Locate the cell with the specified text and output its [x, y] center coordinate. 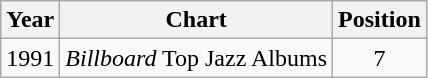
Position [380, 20]
7 [380, 58]
Year [30, 20]
1991 [30, 58]
Billboard Top Jazz Albums [196, 58]
Chart [196, 20]
